Determine the [x, y] coordinate at the center of the cell enclosing the given text.  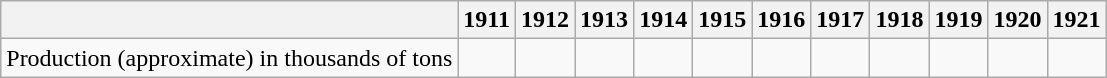
1913 [604, 20]
1920 [1018, 20]
1921 [1076, 20]
Production (approximate) in thousands of tons [230, 58]
1919 [958, 20]
1911 [487, 20]
1918 [900, 20]
1914 [664, 20]
1912 [546, 20]
1915 [722, 20]
1917 [840, 20]
1916 [782, 20]
